Find where the given text appears and provide that cell's center as (x, y) coordinate. 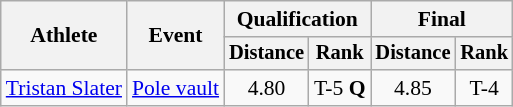
4.85 (412, 88)
Final (441, 19)
T-5 Q (340, 88)
Event (176, 36)
Tristan Slater (64, 88)
4.80 (266, 88)
T-4 (484, 88)
Athlete (64, 36)
Qualification (297, 19)
Pole vault (176, 88)
